Provide the [X, Y] coordinate of the cell's center where the given text is located.  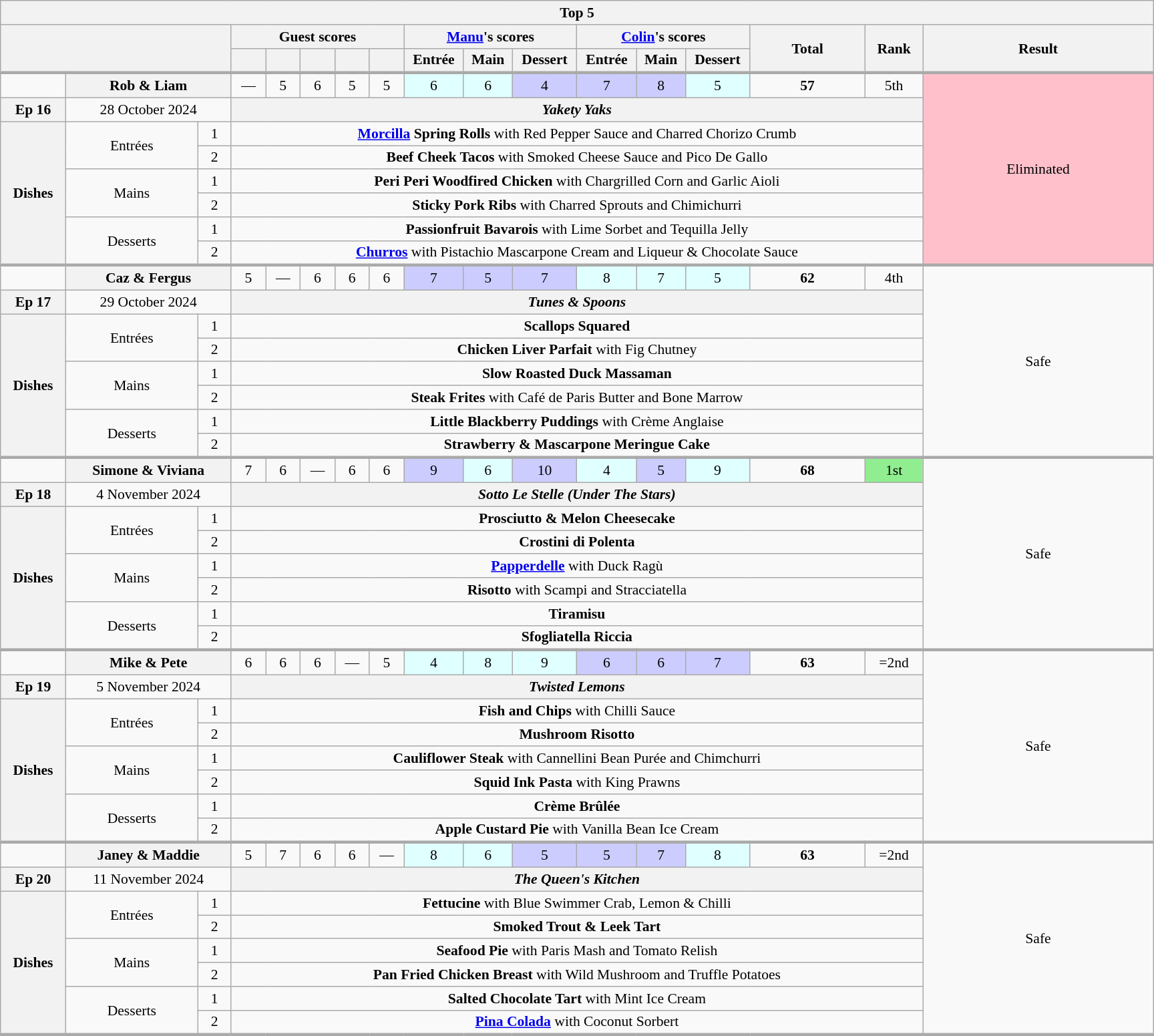
Twisted Lemons [577, 687]
Sfogliatella Riccia [577, 637]
Strawberry & Mascarpone Meringue Cake [577, 445]
Result [1038, 49]
Crostini di Polenta [577, 542]
Papperdelle with Duck Ragù [577, 566]
Salted Chocolate Tart with Mint Ice Cream [577, 999]
Risotto with Scampi and Stracciatella [577, 590]
Pan Fried Chicken Breast with Wild Mushroom and Truffle Potatoes [577, 975]
Squid Ink Pasta with King Prawns [577, 782]
Churros with Pistachio Mascarpone Cream and Liqueur & Chocolate Sauce [577, 252]
Chicken Liver Parfait with Fig Chutney [577, 350]
Cauliflower Steak with Cannellini Bean Purée and Chimchurri [577, 759]
Fish and Chips with Chilli Sauce [577, 711]
Passionfruit Bavarois with Lime Sorbet and Tequilla Jelly [577, 229]
Peri Peri Woodfired Chicken with Chargrilled Corn and Garlic Aioli [577, 182]
5th [894, 85]
Pina Colada with Coconut Sorbert [577, 1022]
Seafood Pie with Paris Mash and Tomato Relish [577, 951]
Caz & Fergus [148, 278]
Manu's scores [490, 37]
Guest scores [318, 37]
57 [808, 85]
4 November 2024 [148, 495]
68 [808, 470]
Crème Brûlée [577, 806]
29 October 2024 [148, 303]
62 [808, 278]
Beef Cheek Tacos with Smoked Cheese Sauce and Pico De Gallo [577, 158]
Rank [894, 49]
Ep 18 [33, 495]
1st [894, 470]
Scallops Squared [577, 326]
Janey & Maddie [148, 855]
10 [545, 470]
Yakety Yaks [577, 110]
Smoked Trout & Leek Tart [577, 927]
Prosciutto & Melon Cheesecake [577, 518]
Fettucine with Blue Swimmer Crab, Lemon & Chilli [577, 903]
Slow Roasted Duck Massaman [577, 374]
Ep 20 [33, 880]
4th [894, 278]
Sticky Pork Ribs with Charred Sprouts and Chimichurri [577, 205]
Ep 19 [33, 687]
11 November 2024 [148, 880]
Eliminated [1038, 170]
Little Blackberry Puddings with Crème Anglaise [577, 421]
Tiramisu [577, 614]
Total [808, 49]
5 November 2024 [148, 687]
Mushroom Risotto [577, 735]
Rob & Liam [148, 85]
Top 5 [577, 13]
Mike & Pete [148, 663]
Sotto Le Stelle (Under The Stars) [577, 495]
Apple Custard Pie with Vanilla Bean Ice Cream [577, 830]
Simone & Viviana [148, 470]
Colin's scores [664, 37]
Ep 16 [33, 110]
28 October 2024 [148, 110]
Steak Frites with Café de Paris Butter and Bone Marrow [577, 397]
Morcilla Spring Rolls with Red Pepper Sauce and Charred Chorizo Crumb [577, 134]
Tunes & Spoons [577, 303]
The Queen's Kitchen [577, 880]
Ep 17 [33, 303]
